Extract the (x, y) coordinate from the center of the cell holding the provided text.  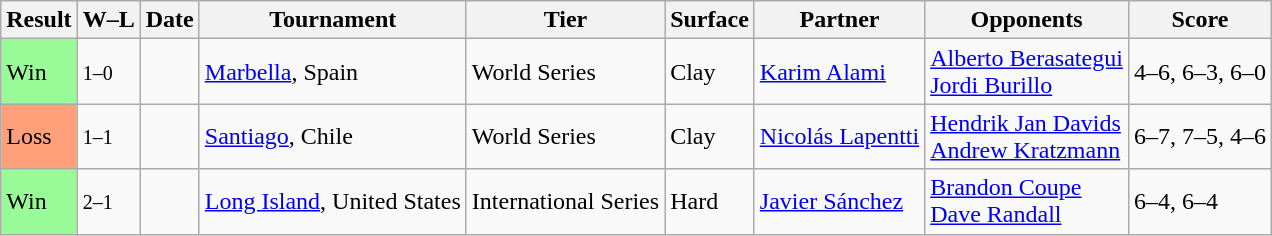
6–7, 7–5, 4–6 (1200, 136)
W–L (108, 20)
Loss (39, 136)
Score (1200, 20)
Long Island, United States (332, 202)
6–4, 6–4 (1200, 202)
2–1 (108, 202)
Karim Alami (839, 72)
Tournament (332, 20)
Hard (710, 202)
Date (170, 20)
Javier Sánchez (839, 202)
4–6, 6–3, 6–0 (1200, 72)
International Series (565, 202)
1–0 (108, 72)
Partner (839, 20)
Brandon Coupe Dave Randall (1027, 202)
Alberto Berasategui Jordi Burillo (1027, 72)
Tier (565, 20)
Surface (710, 20)
1–1 (108, 136)
Santiago, Chile (332, 136)
Result (39, 20)
Marbella, Spain (332, 72)
Nicolás Lapentti (839, 136)
Opponents (1027, 20)
Hendrik Jan Davids Andrew Kratzmann (1027, 136)
